Identify which cell holds the provided text, then report its [x, y] central coordinate. 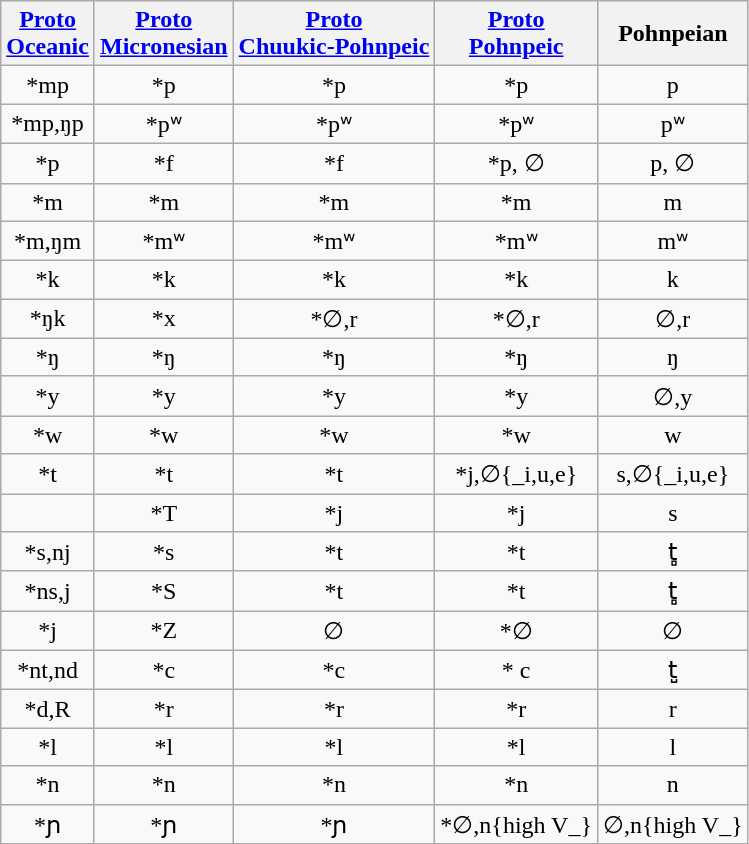
*mp [48, 85]
*s [164, 552]
p [674, 85]
*j,∅{_i,u,e} [516, 474]
*S [164, 591]
*d,R [48, 709]
t̺ [674, 670]
k [674, 280]
ProtoChuukic-Pohnpeic [334, 34]
∅,n{high V_} [674, 824]
s,∅{_i,u,e} [674, 474]
*T [164, 513]
* c [516, 670]
m [674, 202]
*nt,nd [48, 670]
ProtoMicronesian [164, 34]
p, ∅ [674, 163]
l [674, 747]
n [674, 785]
*Z [164, 631]
pʷ [674, 124]
*m,ŋm [48, 241]
*ŋk [48, 319]
*∅ [516, 631]
*s,nj [48, 552]
ŋ [674, 357]
*p, ∅ [516, 163]
∅,y [674, 396]
s [674, 513]
*∅,n{high V_} [516, 824]
*x [164, 319]
ProtoOceanic [48, 34]
r [674, 709]
w [674, 435]
Pohnpeian [674, 34]
*ns,j [48, 591]
∅,r [674, 319]
mʷ [674, 241]
*mp,ŋp [48, 124]
ProtoPohnpeic [516, 34]
